Scan for the cell matching the given text and deliver its (x, y) coordinate at center. 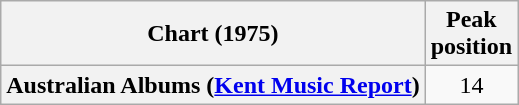
Australian Albums (Kent Music Report) (213, 85)
Peakposition (471, 34)
Chart (1975) (213, 34)
14 (471, 85)
